Pinpoint the cell where the given text exists, returning its (X, Y) midpoint coordinate. 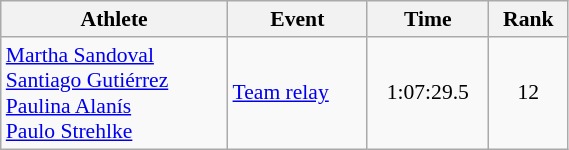
1:07:29.5 (428, 93)
Time (428, 19)
Event (298, 19)
Rank (528, 19)
Martha SandovalSantiago GutiérrezPaulina AlanísPaulo Strehlke (114, 93)
Athlete (114, 19)
12 (528, 93)
Team relay (298, 93)
